Extract the (X, Y) coordinate from the center of the cell holding the provided text.  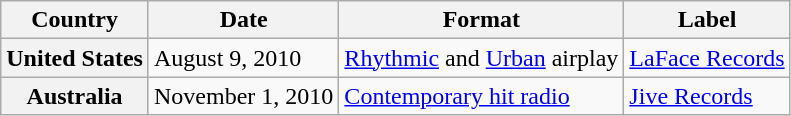
LaFace Records (707, 58)
Australia (75, 96)
Rhythmic and Urban airplay (482, 58)
Country (75, 20)
November 1, 2010 (243, 96)
August 9, 2010 (243, 58)
United States (75, 58)
Contemporary hit radio (482, 96)
Date (243, 20)
Format (482, 20)
Label (707, 20)
Jive Records (707, 96)
